From the cell containing the given text, extract its center point as (X, Y) coordinate. 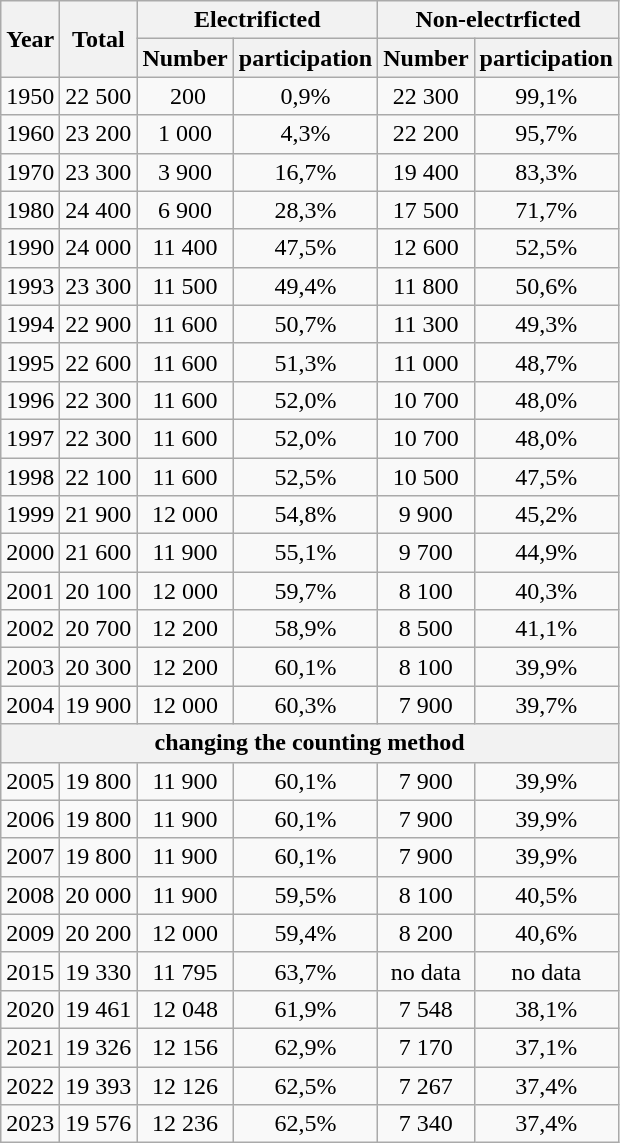
48,7% (546, 362)
11 800 (426, 286)
19 330 (98, 971)
2023 (30, 1124)
9 700 (426, 553)
19 393 (98, 1085)
1997 (30, 438)
2000 (30, 553)
1995 (30, 362)
55,1% (305, 553)
60,3% (305, 705)
63,7% (305, 971)
8 500 (426, 629)
20 200 (98, 933)
4,3% (305, 134)
21 600 (98, 553)
41,1% (546, 629)
71,7% (546, 210)
58,9% (305, 629)
1996 (30, 400)
2008 (30, 895)
22 500 (98, 96)
7 340 (426, 1124)
1994 (30, 324)
50,7% (305, 324)
99,1% (546, 96)
1960 (30, 134)
12 600 (426, 248)
6 900 (185, 210)
22 100 (98, 477)
20 000 (98, 895)
40,6% (546, 933)
24 000 (98, 248)
37,1% (546, 1047)
changing the counting method (310, 743)
62,9% (305, 1047)
12 236 (185, 1124)
59,7% (305, 591)
Non-electrficted (498, 20)
2002 (30, 629)
2007 (30, 857)
2021 (30, 1047)
2009 (30, 933)
Electrificted (258, 20)
19 461 (98, 1009)
8 200 (426, 933)
49,4% (305, 286)
2015 (30, 971)
20 100 (98, 591)
7 548 (426, 1009)
38,1% (546, 1009)
11 795 (185, 971)
12 048 (185, 1009)
40,3% (546, 591)
2005 (30, 781)
1993 (30, 286)
7 267 (426, 1085)
2020 (30, 1009)
45,2% (546, 515)
1990 (30, 248)
2001 (30, 591)
1999 (30, 515)
59,5% (305, 895)
10 500 (426, 477)
20 300 (98, 667)
0,9% (305, 96)
40,5% (546, 895)
11 300 (426, 324)
Year (30, 39)
1998 (30, 477)
22 900 (98, 324)
200 (185, 96)
19 576 (98, 1124)
1980 (30, 210)
39,7% (546, 705)
2022 (30, 1085)
3 900 (185, 172)
11 400 (185, 248)
11 000 (426, 362)
7 170 (426, 1047)
9 900 (426, 515)
1 000 (185, 134)
44,9% (546, 553)
2006 (30, 819)
16,7% (305, 172)
12 126 (185, 1085)
83,3% (546, 172)
17 500 (426, 210)
59,4% (305, 933)
49,3% (546, 324)
24 400 (98, 210)
1970 (30, 172)
22 600 (98, 362)
22 200 (426, 134)
19 326 (98, 1047)
19 400 (426, 172)
11 500 (185, 286)
50,6% (546, 286)
19 900 (98, 705)
28,3% (305, 210)
2004 (30, 705)
21 900 (98, 515)
61,9% (305, 1009)
51,3% (305, 362)
20 700 (98, 629)
12 156 (185, 1047)
54,8% (305, 515)
23 200 (98, 134)
2003 (30, 667)
95,7% (546, 134)
1950 (30, 96)
Total (98, 39)
